Locate the cell with the specified text and output its (X, Y) center coordinate. 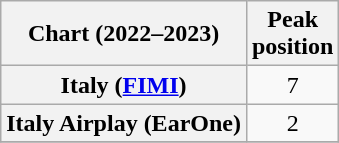
Peakposition (292, 34)
7 (292, 85)
Italy Airplay (EarOne) (124, 123)
Chart (2022–2023) (124, 34)
2 (292, 123)
Italy (FIMI) (124, 85)
